Locate the cell with the specified text and output its (x, y) center coordinate. 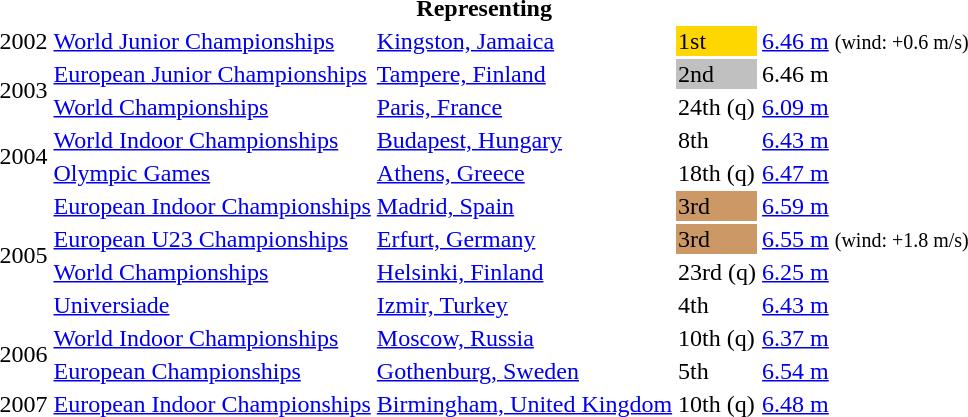
Athens, Greece (524, 173)
8th (718, 140)
10th (q) (718, 338)
23rd (q) (718, 272)
Budapest, Hungary (524, 140)
Universiade (212, 305)
World Junior Championships (212, 41)
Gothenburg, Sweden (524, 371)
Kingston, Jamaica (524, 41)
Madrid, Spain (524, 206)
Paris, France (524, 107)
Helsinki, Finland (524, 272)
4th (718, 305)
European Championships (212, 371)
Erfurt, Germany (524, 239)
24th (q) (718, 107)
1st (718, 41)
Moscow, Russia (524, 338)
European Indoor Championships (212, 206)
5th (718, 371)
European Junior Championships (212, 74)
18th (q) (718, 173)
Izmir, Turkey (524, 305)
2nd (718, 74)
Olympic Games (212, 173)
Tampere, Finland (524, 74)
European U23 Championships (212, 239)
